Identify which cell holds the provided text, then report its [x, y] central coordinate. 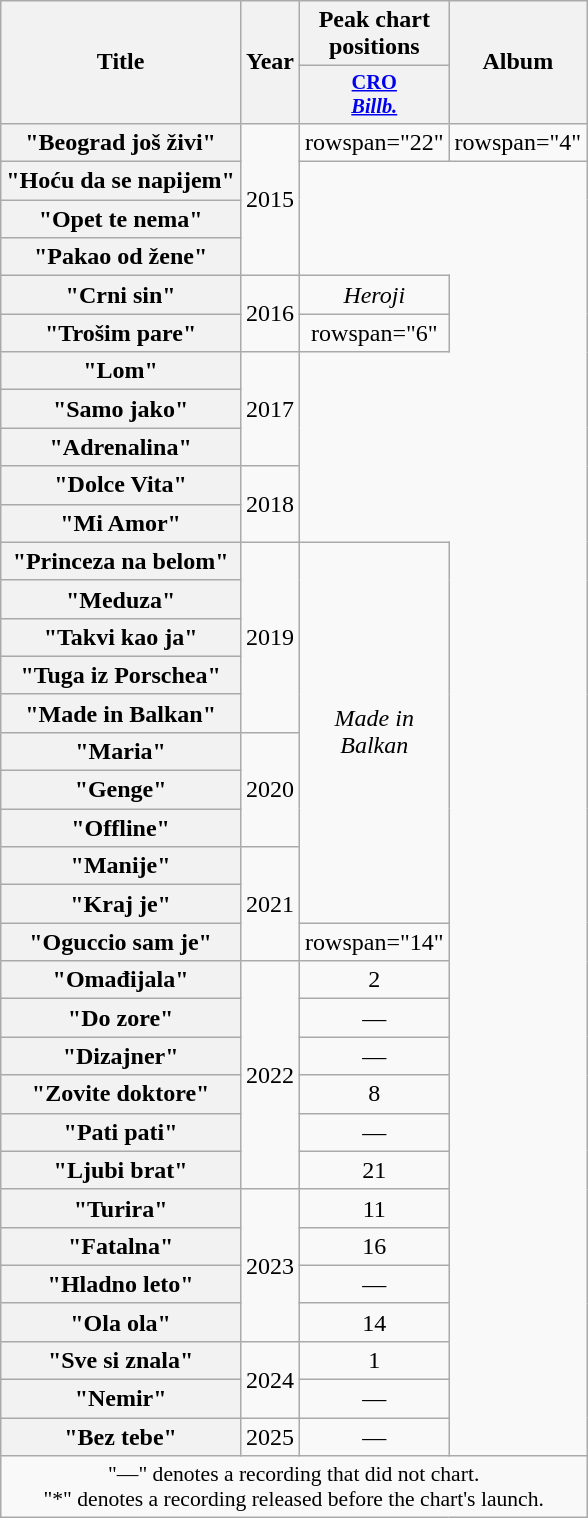
2020 [270, 789]
2018 [270, 504]
"Ljubi brat" [121, 1170]
2025 [270, 1437]
"Offline" [121, 828]
"Hladno leto" [121, 1284]
2024 [270, 1379]
"Trošim pare" [121, 333]
1 [375, 1360]
2 [375, 980]
8 [375, 1094]
"Turira" [121, 1208]
"Takvi kao ja" [121, 637]
Made in Balkan [375, 732]
Year [270, 62]
"Dolce Vita" [121, 485]
Heroji [375, 295]
"Bez tebe" [121, 1437]
"Hoću da se napijem" [121, 181]
"Maria" [121, 751]
Title [121, 62]
"Kraj je" [121, 904]
"—" denotes a recording that did not chart."*" denotes a recording released before the chart's launch. [294, 1486]
"Opet te nema" [121, 219]
2019 [270, 637]
"Beograd još živi" [121, 142]
"Genge" [121, 790]
rowspan="4" [518, 142]
"Do zore" [121, 1018]
2021 [270, 904]
14 [375, 1322]
rowspan="14" [375, 942]
2022 [270, 1075]
Album [518, 62]
2016 [270, 314]
"Nemir" [121, 1399]
"Dizajner" [121, 1056]
rowspan="6" [375, 333]
CROBillb. [375, 95]
16 [375, 1246]
2017 [270, 409]
"Adrenalina" [121, 447]
"Oguccio sam je" [121, 942]
"Ola ola" [121, 1322]
"Zovite doktore" [121, 1094]
"Samo jako" [121, 409]
"Princeza na belom" [121, 561]
21 [375, 1170]
"Sve si znala" [121, 1360]
rowspan="22" [375, 142]
"Fatalna" [121, 1246]
"Lom" [121, 371]
"Tuga iz Porschea" [121, 675]
Peak chart positions [375, 34]
"Mi Amor" [121, 523]
"Pati pati" [121, 1132]
11 [375, 1208]
"Manije" [121, 866]
"Crni sin" [121, 295]
"Pakao od žene" [121, 257]
2023 [270, 1265]
"Meduza" [121, 599]
"Made in Balkan" [121, 713]
2015 [270, 199]
"Omađijala" [121, 980]
